Identify which cell holds the provided text, then report its [x, y] central coordinate. 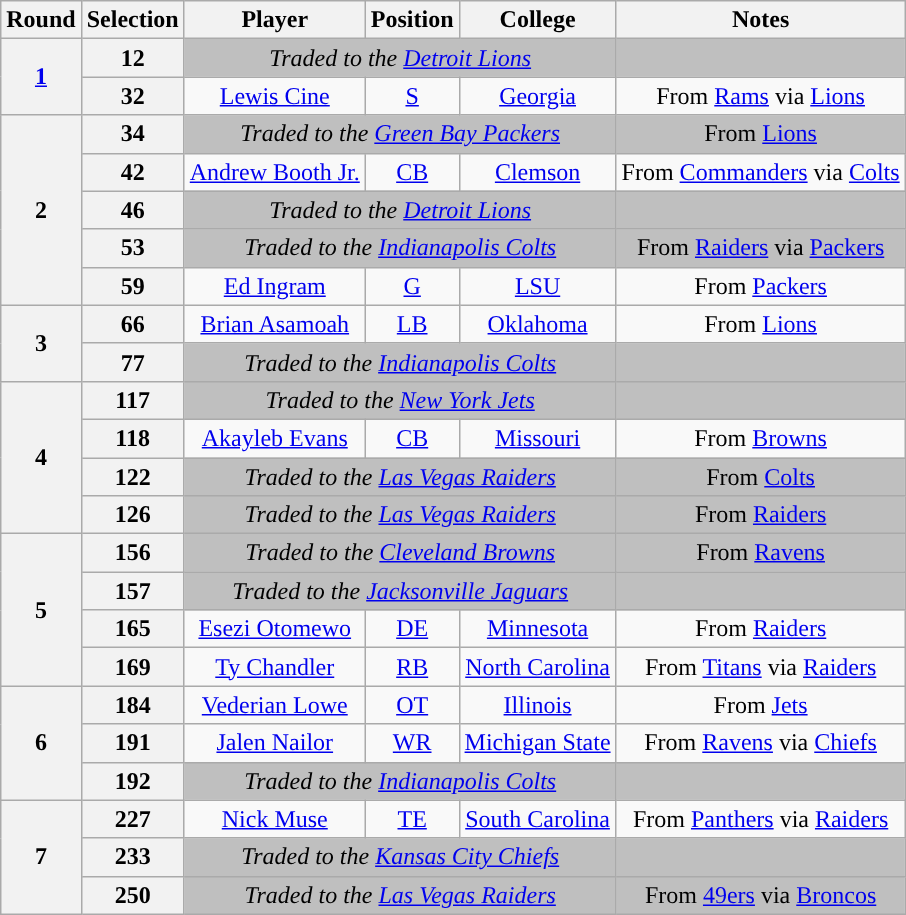
Missouri [538, 438]
Andrew Booth Jr. [274, 172]
3 [41, 343]
DE [412, 629]
191 [132, 743]
Jalen Nailor [274, 743]
Position [412, 20]
77 [132, 362]
156 [132, 553]
Traded to the Kansas City Chiefs [400, 857]
117 [132, 400]
Player [274, 20]
S [412, 96]
From Colts [760, 477]
From Panthers via Raiders [760, 819]
1 [41, 77]
Traded to the New York Jets [400, 400]
Lewis Cine [274, 96]
32 [132, 96]
From Packers [760, 286]
Traded to the Cleveland Browns [400, 553]
118 [132, 438]
Ty Chandler [274, 667]
From Titans via Raiders [760, 667]
Selection [132, 20]
53 [132, 248]
Vederian Lowe [274, 705]
From Ravens [760, 553]
12 [132, 58]
126 [132, 515]
59 [132, 286]
From 49ers via Broncos [760, 895]
4 [41, 457]
165 [132, 629]
169 [132, 667]
From Browns [760, 438]
From Raiders via Packers [760, 248]
G [412, 286]
South Carolina [538, 819]
Michigan State [538, 743]
From Jets [760, 705]
From Ravens via Chiefs [760, 743]
42 [132, 172]
250 [132, 895]
From Rams via Lions [760, 96]
34 [132, 134]
Traded to the Jacksonville Jaguars [400, 591]
6 [41, 743]
Ed Ingram [274, 286]
LB [412, 324]
2 [41, 210]
College [538, 20]
46 [132, 210]
Brian Asamoah [274, 324]
North Carolina [538, 667]
WR [412, 743]
Akayleb Evans [274, 438]
Minnesota [538, 629]
233 [132, 857]
OT [412, 705]
192 [132, 781]
Esezi Otomewo [274, 629]
Round [41, 20]
157 [132, 591]
Georgia [538, 96]
Illinois [538, 705]
TE [412, 819]
Traded to the Green Bay Packers [400, 134]
66 [132, 324]
From Commanders via Colts [760, 172]
Oklahoma [538, 324]
184 [132, 705]
Clemson [538, 172]
227 [132, 819]
RB [412, 667]
Nick Muse [274, 819]
Notes [760, 20]
5 [41, 610]
LSU [538, 286]
7 [41, 857]
122 [132, 477]
